From the cell containing the given text, extract its center point as (X, Y) coordinate. 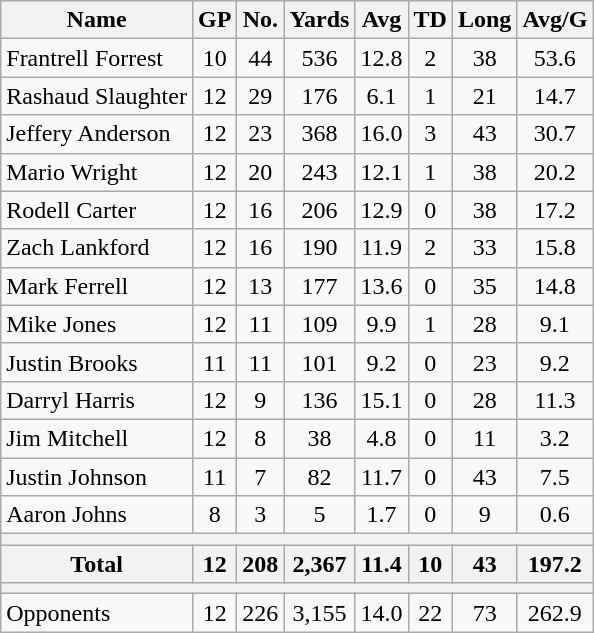
Name (97, 20)
243 (320, 172)
12.9 (382, 210)
22 (430, 613)
Total (97, 564)
Long (484, 20)
13 (260, 286)
Avg (382, 20)
Jeffery Anderson (97, 134)
262.9 (555, 613)
Avg/G (555, 20)
0.6 (555, 515)
82 (320, 477)
7.5 (555, 477)
12.8 (382, 58)
197.2 (555, 564)
Frantrell Forrest (97, 58)
20 (260, 172)
1.7 (382, 515)
13.6 (382, 286)
TD (430, 20)
Rodell Carter (97, 210)
Zach Lankford (97, 248)
GP (214, 20)
177 (320, 286)
3.2 (555, 438)
Darryl Harris (97, 400)
9.9 (382, 324)
14.0 (382, 613)
136 (320, 400)
Justin Brooks (97, 362)
9.1 (555, 324)
15.8 (555, 248)
206 (320, 210)
11.3 (555, 400)
44 (260, 58)
14.8 (555, 286)
Mike Jones (97, 324)
101 (320, 362)
17.2 (555, 210)
Yards (320, 20)
21 (484, 96)
536 (320, 58)
Rashaud Slaughter (97, 96)
226 (260, 613)
5 (320, 515)
12.1 (382, 172)
208 (260, 564)
109 (320, 324)
30.7 (555, 134)
35 (484, 286)
4.8 (382, 438)
7 (260, 477)
33 (484, 248)
14.7 (555, 96)
29 (260, 96)
6.1 (382, 96)
No. (260, 20)
20.2 (555, 172)
16.0 (382, 134)
Aaron Johns (97, 515)
3,155 (320, 613)
Mark Ferrell (97, 286)
53.6 (555, 58)
Mario Wright (97, 172)
2,367 (320, 564)
73 (484, 613)
368 (320, 134)
Opponents (97, 613)
Justin Johnson (97, 477)
Jim Mitchell (97, 438)
190 (320, 248)
11.7 (382, 477)
11.9 (382, 248)
15.1 (382, 400)
176 (320, 96)
11.4 (382, 564)
